Determine the (X, Y) coordinate at the center of the cell enclosing the given text.  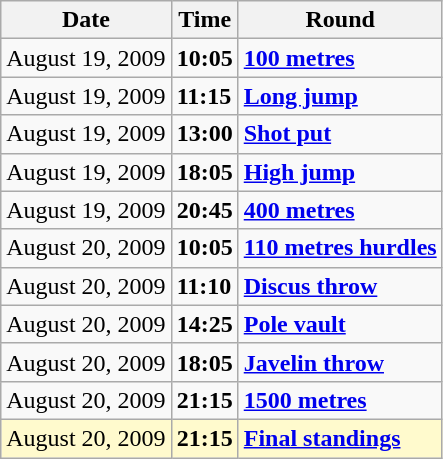
Final standings (340, 438)
400 metres (340, 210)
13:00 (204, 134)
11:15 (204, 96)
14:25 (204, 324)
Pole vault (340, 324)
High jump (340, 172)
100 metres (340, 58)
1500 metres (340, 400)
Javelin throw (340, 362)
Date (86, 20)
Discus throw (340, 286)
110 metres hurdles (340, 248)
20:45 (204, 210)
11:10 (204, 286)
Shot put (340, 134)
Round (340, 20)
Time (204, 20)
Long jump (340, 96)
